Determine the [x, y] coordinate at the center of the cell enclosing the given text.  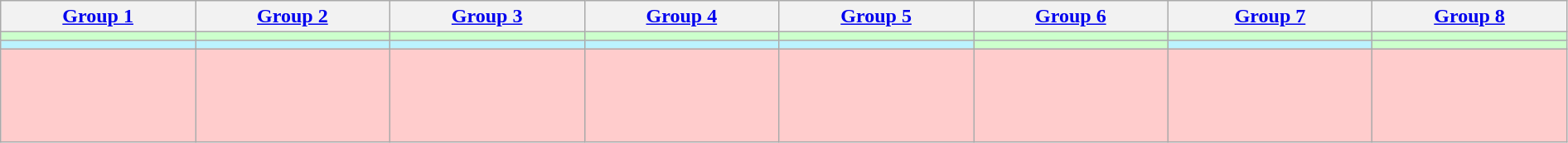
Group 3 [487, 17]
Group 2 [293, 17]
Group 5 [877, 17]
Group 4 [681, 17]
Group 7 [1270, 17]
Group 1 [98, 17]
Group 8 [1470, 17]
Group 6 [1071, 17]
